For the text-containing cell, return its midpoint in [X, Y] coordinate format. 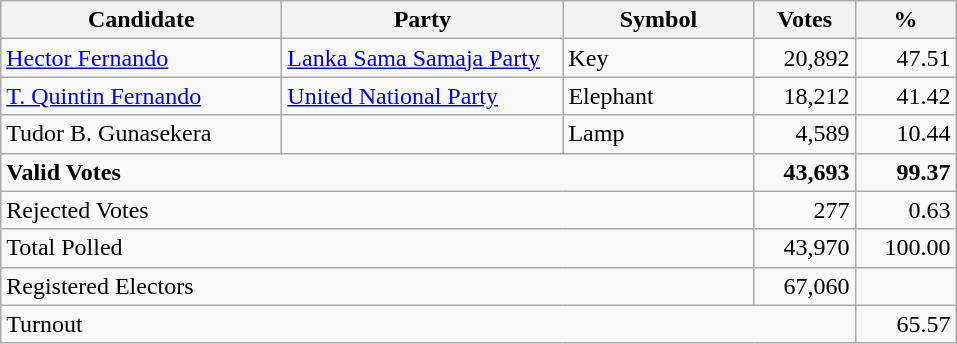
T. Quintin Fernando [142, 96]
67,060 [804, 286]
0.63 [906, 210]
100.00 [906, 248]
Lamp [658, 134]
Tudor B. Gunasekera [142, 134]
Votes [804, 20]
4,589 [804, 134]
Turnout [428, 324]
Valid Votes [378, 172]
Hector Fernando [142, 58]
Symbol [658, 20]
10.44 [906, 134]
65.57 [906, 324]
43,970 [804, 248]
Total Polled [378, 248]
277 [804, 210]
41.42 [906, 96]
Rejected Votes [378, 210]
United National Party [422, 96]
% [906, 20]
47.51 [906, 58]
Key [658, 58]
Party [422, 20]
20,892 [804, 58]
99.37 [906, 172]
Elephant [658, 96]
43,693 [804, 172]
Registered Electors [378, 286]
Lanka Sama Samaja Party [422, 58]
18,212 [804, 96]
Candidate [142, 20]
